Search for the cell housing the specified text and yield its [x, y] center coordinate. 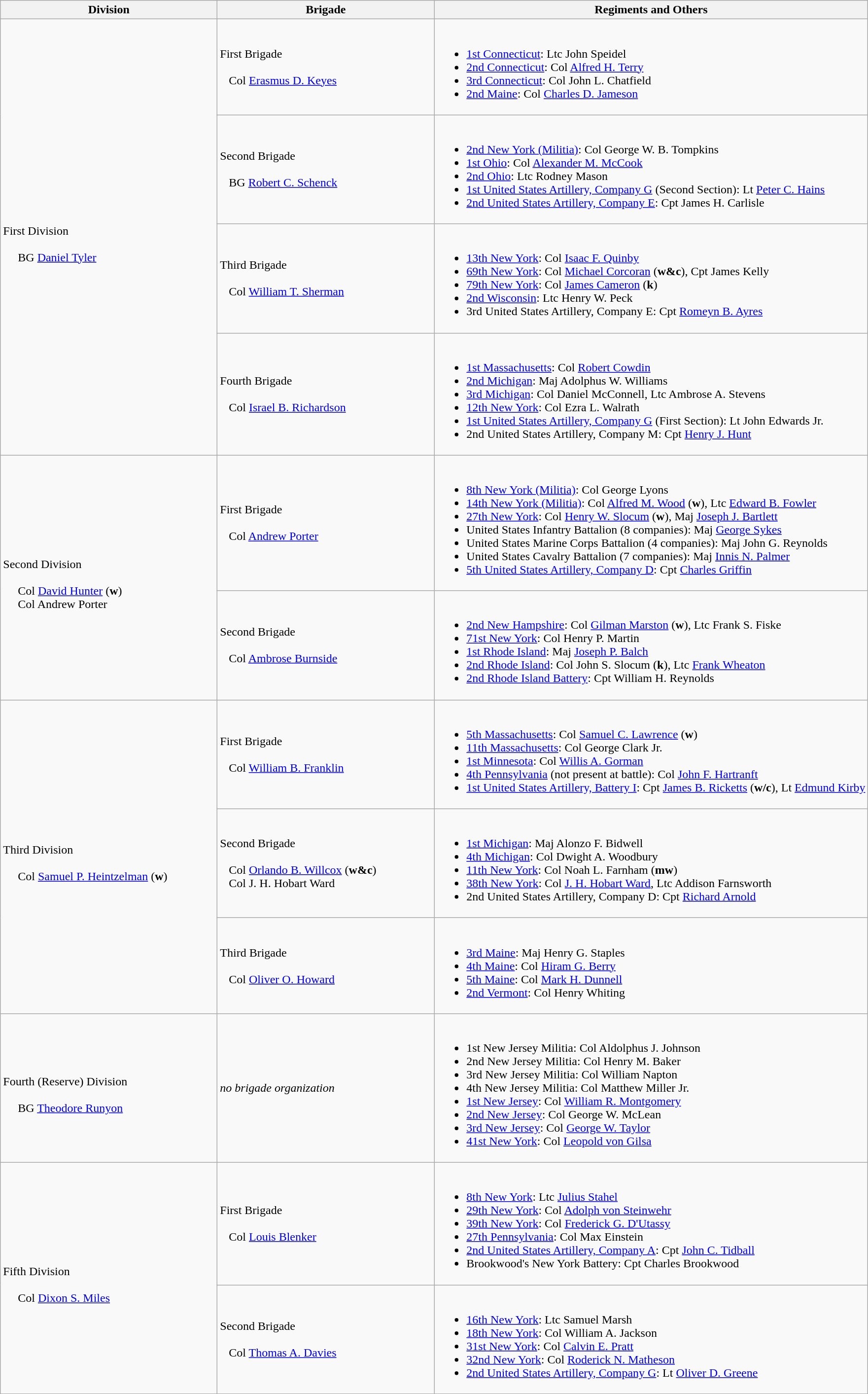
First Brigade Col Andrew Porter [326, 523]
no brigade organization [326, 1088]
Second Division Col David Hunter (w) Col Andrew Porter [109, 577]
Fifth Division Col Dixon S. Miles [109, 1278]
Second Brigade BG Robert C. Schenck [326, 170]
Second Brigade Col Thomas A. Davies [326, 1339]
1st Connecticut: Ltc John Speidel2nd Connecticut: Col Alfred H. Terry3rd Connecticut: Col John L. Chatfield2nd Maine: Col Charles D. Jameson [651, 67]
First Brigade Col William B. Franklin [326, 754]
Third Division Col Samuel P. Heintzelman (w) [109, 857]
Second Brigade Col Ambrose Burnside [326, 645]
Fourth (Reserve) Division BG Theodore Runyon [109, 1088]
Brigade [326, 10]
Fourth Brigade Col Israel B. Richardson [326, 394]
First Brigade Col Louis Blenker [326, 1223]
Third Brigade Col Oliver O. Howard [326, 965]
Third Brigade Col William T. Sherman [326, 278]
First Brigade Col Erasmus D. Keyes [326, 67]
Division [109, 10]
Regiments and Others [651, 10]
3rd Maine: Maj Henry G. Staples4th Maine: Col Hiram G. Berry5th Maine: Col Mark H. Dunnell2nd Vermont: Col Henry Whiting [651, 965]
First Division BG Daniel Tyler [109, 237]
Second Brigade Col Orlando B. Willcox (w&c) Col J. H. Hobart Ward [326, 863]
